Extract the [x, y] coordinate from the center of the cell holding the provided text.  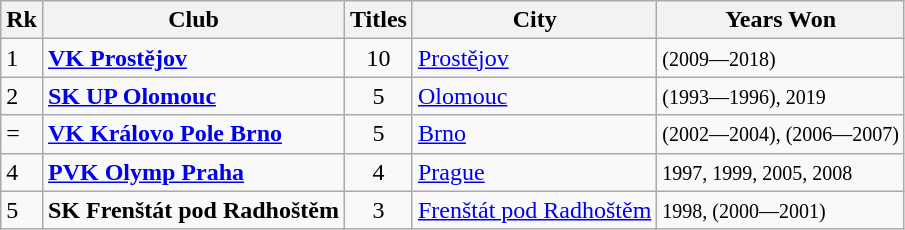
Prostějov [534, 58]
SK UP Olomouc [193, 96]
10 [378, 58]
Olomouc [534, 96]
(1993—1996), 2019 [781, 96]
PVK Olymp Praha [193, 172]
(2009—2018) [781, 58]
Club [193, 20]
Frenštát pod Radhoštěm [534, 210]
VK Prostějov [193, 58]
Titles [378, 20]
Brno [534, 134]
SK Frenštát pod Radhoštěm [193, 210]
3 [378, 210]
= [22, 134]
1997, 1999, 2005, 2008 [781, 172]
(2002—2004), (2006—2007) [781, 134]
Years Won [781, 20]
1998, (2000—2001) [781, 210]
Rk [22, 20]
VK Královo Pole Brno [193, 134]
Prague [534, 172]
City [534, 20]
2 [22, 96]
1 [22, 58]
